From the cell containing the given text, extract its center point as (X, Y) coordinate. 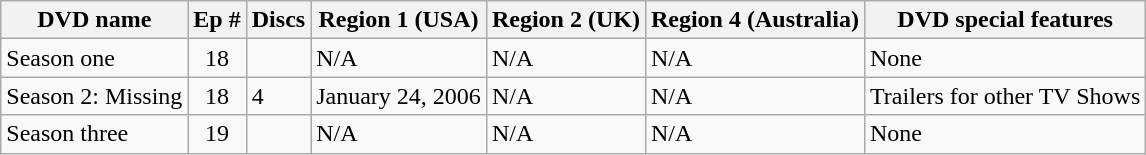
Region 1 (USA) (399, 20)
19 (217, 134)
DVD name (94, 20)
Discs (278, 20)
Region 4 (Australia) (754, 20)
Trailers for other TV Shows (1004, 96)
4 (278, 96)
Season three (94, 134)
Season 2: Missing (94, 96)
Season one (94, 58)
Ep # (217, 20)
January 24, 2006 (399, 96)
Region 2 (UK) (566, 20)
DVD special features (1004, 20)
